Scan for the cell matching the given text and deliver its (X, Y) coordinate at center. 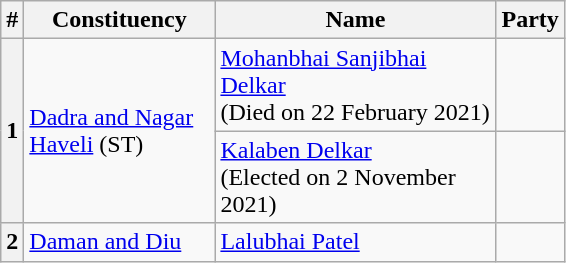
Mohanbhai Sanjibhai Delkar (Died on 22 February 2021) (356, 85)
Daman and Diu (120, 242)
2 (12, 242)
1 (12, 131)
Lalubhai Patel (356, 242)
Constituency (120, 20)
Kalaben Delkar (Elected on 2 November 2021) (356, 177)
Party (530, 20)
Dadra and Nagar Haveli (ST) (120, 131)
# (12, 20)
Name (356, 20)
